Output the (x, y) coordinate of the center of the cell containing the given text.  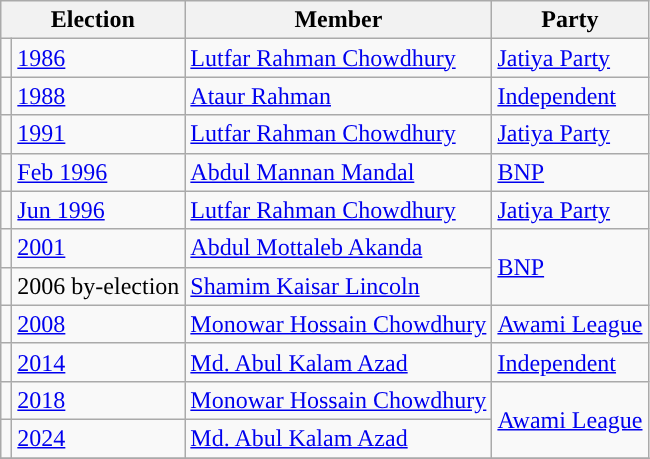
Jun 1996 (98, 210)
2008 (98, 324)
Shamim Kaisar Lincoln (338, 286)
2024 (98, 438)
Party (570, 20)
Abdul Mottaleb Akanda (338, 248)
Feb 1996 (98, 172)
2006 by-election (98, 286)
Election (93, 20)
Member (338, 20)
2001 (98, 248)
1986 (98, 58)
Abdul Mannan Mandal (338, 172)
2014 (98, 362)
Ataur Rahman (338, 96)
1991 (98, 134)
1988 (98, 96)
2018 (98, 400)
